Identify which cell holds the provided text, then report its (x, y) central coordinate. 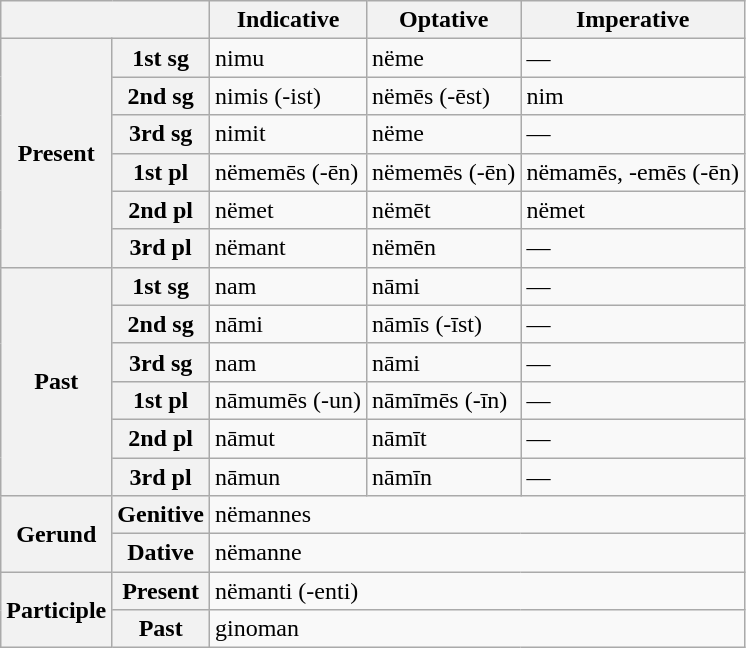
nāmun (288, 477)
nëmannes (476, 515)
nāmīmēs (-īn) (444, 400)
nimis (-ist) (288, 96)
Imperative (633, 20)
Dative (161, 553)
nimu (288, 58)
nāmumēs (-un) (288, 400)
Optative (444, 20)
nëmēt (444, 210)
nāmut (288, 438)
Gerund (56, 534)
nimit (288, 134)
nëmanti (-enti) (476, 591)
nëmant (288, 248)
ginoman (476, 629)
nāmīn (444, 477)
nim (633, 96)
Genitive (161, 515)
nëmamēs, -emēs (-ēn) (633, 172)
nëmēn (444, 248)
Indicative (288, 20)
Participle (56, 610)
nāmīs (-īst) (444, 324)
nāmīt (444, 438)
nëmanne (476, 553)
nëmēs (-ēst) (444, 96)
